Return [X, Y] of the center of cell containing provided text 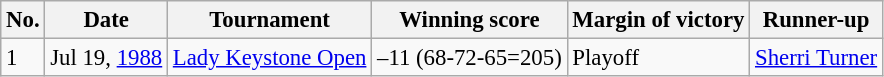
Winning score [470, 20]
Runner-up [816, 20]
No. [23, 20]
Playoff [658, 58]
Jul 19, 1988 [106, 58]
Sherri Turner [816, 58]
Lady Keystone Open [270, 58]
Date [106, 20]
Tournament [270, 20]
Margin of victory [658, 20]
1 [23, 58]
–11 (68-72-65=205) [470, 58]
